Identify which cell holds the provided text, then report its (x, y) central coordinate. 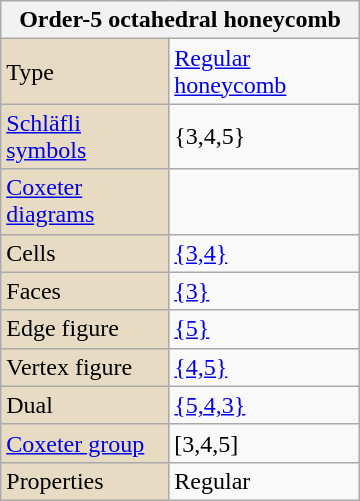
Properties (85, 481)
{3} (264, 291)
Coxeter diagrams (85, 202)
{3,4,5} (264, 136)
Order-5 octahedral honeycomb (180, 20)
Regular honeycomb (264, 72)
Dual (85, 405)
Faces (85, 291)
Vertex figure (85, 367)
{4,5} (264, 367)
[3,4,5] (264, 443)
Type (85, 72)
Edge figure (85, 329)
Cells (85, 253)
Regular (264, 481)
{3,4} (264, 253)
{5,4,3} (264, 405)
Coxeter group (85, 443)
{5} (264, 329)
Schläfli symbols (85, 136)
